Identify which cell holds the provided text, then report its (X, Y) central coordinate. 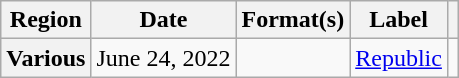
Format(s) (293, 20)
Various (46, 58)
June 24, 2022 (164, 58)
Date (164, 20)
Region (46, 20)
Label (399, 20)
Republic (399, 58)
